Return (x, y) of the center of cell containing provided text 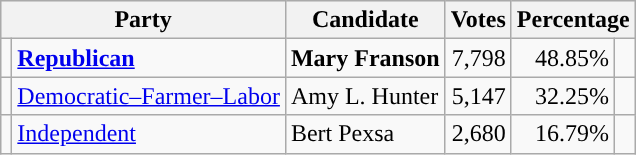
48.85% (562, 58)
Democratic–Farmer–Labor (149, 96)
Mary Franson (365, 58)
Percentage (573, 20)
Amy L. Hunter (365, 96)
16.79% (562, 134)
Republican (149, 58)
Votes (478, 20)
5,147 (478, 96)
32.25% (562, 96)
Independent (149, 134)
7,798 (478, 58)
Bert Pexsa (365, 134)
Party (144, 20)
Candidate (365, 20)
2,680 (478, 134)
